Detect which cell encompasses the target text, then output its [X, Y] center coordinate. 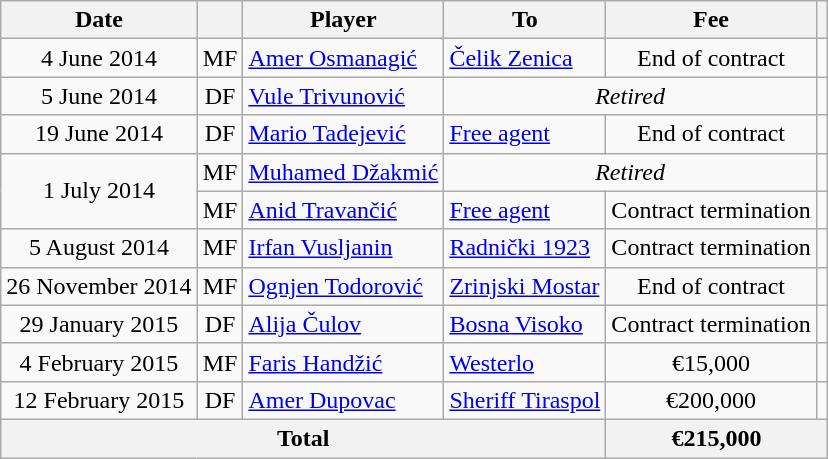
Faris Handžić [344, 362]
4 June 2014 [99, 58]
Zrinjski Mostar [525, 286]
26 November 2014 [99, 286]
Radnički 1923 [525, 248]
Player [344, 20]
1 July 2014 [99, 191]
Irfan Vusljanin [344, 248]
Vule Trivunović [344, 96]
12 February 2015 [99, 400]
19 June 2014 [99, 134]
Amer Dupovac [344, 400]
Amer Osmanagić [344, 58]
Mario Tadejević [344, 134]
Ognjen Todorović [344, 286]
€215,000 [716, 438]
Fee [711, 20]
Čelik Zenica [525, 58]
4 February 2015 [99, 362]
Westerlo [525, 362]
29 January 2015 [99, 324]
Sheriff Tiraspol [525, 400]
To [525, 20]
Date [99, 20]
Alija Čulov [344, 324]
Anid Travančić [344, 210]
€200,000 [711, 400]
Muhamed Džakmić [344, 172]
5 August 2014 [99, 248]
5 June 2014 [99, 96]
Bosna Visoko [525, 324]
Total [304, 438]
€15,000 [711, 362]
